Scan for the cell matching the given text and deliver its (x, y) coordinate at center. 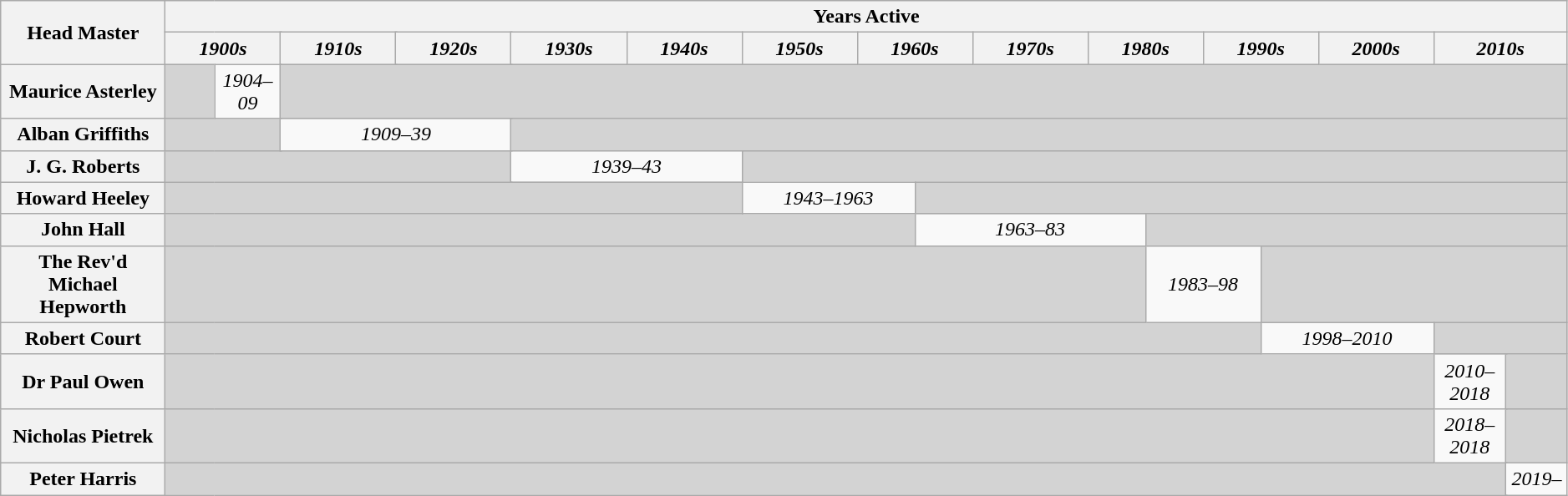
2000s (1376, 48)
1970s (1030, 48)
1983–98 (1203, 284)
1930s (569, 48)
1998–2010 (1347, 338)
Howard Heeley (84, 198)
J. G. Roberts (84, 166)
Alban Griffiths (84, 134)
Head Master (84, 33)
1910s (338, 48)
1904–09 (247, 92)
Dr Paul Owen (84, 381)
2010–2018 (1469, 381)
1950s (799, 48)
Maurice Asterley (84, 92)
1990s (1261, 48)
2018–2018 (1469, 436)
1960s (915, 48)
1920s (454, 48)
Robert Court (84, 338)
1909–39 (396, 134)
Peter Harris (84, 478)
2019– (1537, 478)
Years Active (866, 17)
2010s (1500, 48)
1943–1963 (829, 198)
1980s (1145, 48)
1939–43 (627, 166)
1963–83 (1030, 230)
1900s (223, 48)
Nicholas Pietrek (84, 436)
The Rev'd Michael Hepworth (84, 284)
1940s (684, 48)
John Hall (84, 230)
